Return the [x, y] coordinate for the center point of the cell that contains the specified text.  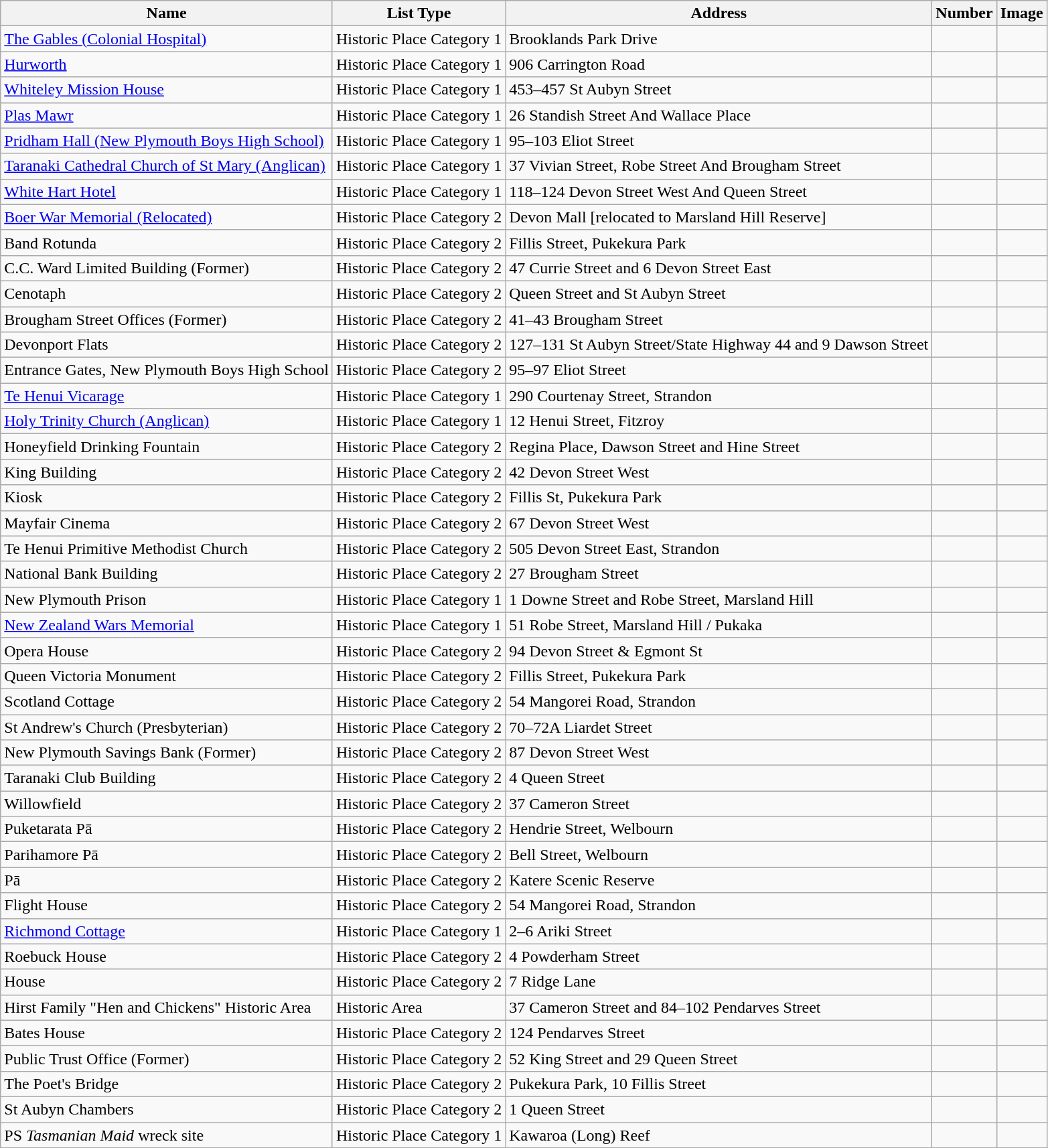
52 King Street and 29 Queen Street [719, 1058]
List Type [419, 13]
41–43 Brougham Street [719, 319]
Address [719, 13]
Historic Area [419, 1007]
95–97 Eliot Street [719, 370]
Whiteley Mission House [167, 90]
Willowfield [167, 804]
37 Vivian Street, Robe Street And Brougham Street [719, 166]
New Plymouth Prison [167, 599]
Taranaki Club Building [167, 778]
Pukekura Park, 10 Fillis Street [719, 1084]
Devonport Flats [167, 345]
White Hart Hotel [167, 192]
Regina Place, Dawson Street and Hine Street [719, 447]
Katere Scenic Reserve [719, 880]
Holy Trinity Church (Anglican) [167, 421]
27 Brougham Street [719, 574]
Cenotaph [167, 293]
Te Henui Primitive Methodist Church [167, 549]
Te Henui Vicarage [167, 396]
Flight House [167, 906]
Hirst Family "Hen and Chickens" Historic Area [167, 1007]
New Zealand Wars Memorial [167, 625]
Brooklands Park Drive [719, 39]
12 Henui Street, Fitzroy [719, 421]
118–124 Devon Street West And Queen Street [719, 192]
Queen Street and St Aubyn Street [719, 293]
95–103 Eliot Street [719, 141]
Taranaki Cathedral Church of St Mary (Anglican) [167, 166]
Opera House [167, 650]
2–6 Ariki Street [719, 931]
47 Currie Street and 6 Devon Street East [719, 268]
Plas Mawr [167, 115]
94 Devon Street & Egmont St [719, 650]
1 Queen Street [719, 1109]
4 Powderham Street [719, 956]
Boer War Memorial (Relocated) [167, 217]
453–457 St Aubyn Street [719, 90]
87 Devon Street West [719, 753]
37 Cameron Street and 84–102 Pendarves Street [719, 1007]
Fillis St, Pukekura Park [719, 498]
Kawaroa (Long) Reef [719, 1135]
Hurworth [167, 64]
Kiosk [167, 498]
C.C. Ward Limited Building (Former) [167, 268]
Mayfair Cinema [167, 523]
The Poet's Bridge [167, 1084]
Bates House [167, 1033]
Scotland Cottage [167, 701]
Parihamore Pā [167, 855]
51 Robe Street, Marsland Hill / Pukaka [719, 625]
37 Cameron Street [719, 804]
Image [1022, 13]
House [167, 982]
290 Courtenay Street, Strandon [719, 396]
7 Ridge Lane [719, 982]
King Building [167, 472]
1 Downe Street and Robe Street, Marsland Hill [719, 599]
Band Rotunda [167, 242]
4 Queen Street [719, 778]
42 Devon Street West [719, 472]
Entrance Gates, New Plymouth Boys High School [167, 370]
Richmond Cottage [167, 931]
Public Trust Office (Former) [167, 1058]
Hendrie Street, Welbourn [719, 829]
New Plymouth Savings Bank (Former) [167, 753]
906 Carrington Road [719, 64]
70–72A Liardet Street [719, 727]
124 Pendarves Street [719, 1033]
The Gables (Colonial Hospital) [167, 39]
National Bank Building [167, 574]
Bell Street, Welbourn [719, 855]
Brougham Street Offices (Former) [167, 319]
Roebuck House [167, 956]
127–131 St Aubyn Street/State Highway 44 and 9 Dawson Street [719, 345]
Name [167, 13]
Honeyfield Drinking Fountain [167, 447]
67 Devon Street West [719, 523]
505 Devon Street East, Strandon [719, 549]
St Aubyn Chambers [167, 1109]
Queen Victoria Monument [167, 676]
Pā [167, 880]
PS Tasmanian Maid wreck site [167, 1135]
St Andrew's Church (Presbyterian) [167, 727]
Puketarata Pā [167, 829]
Pridham Hall (New Plymouth Boys High School) [167, 141]
Devon Mall [relocated to Marsland Hill Reserve] [719, 217]
26 Standish Street And Wallace Place [719, 115]
Number [964, 13]
